Output the [x, y] coordinate of the center of the cell containing the given text.  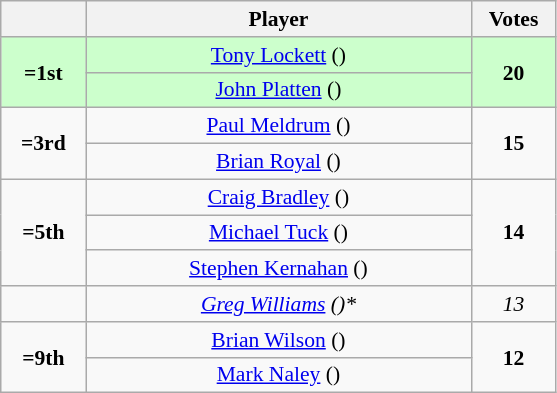
Paul Meldrum () [278, 126]
Votes [514, 19]
15 [514, 144]
Michael Tuck () [278, 233]
Player [278, 19]
Mark Naley () [278, 375]
Tony Lockett () [278, 55]
20 [514, 72]
John Platten () [278, 90]
13 [514, 304]
=3rd [44, 144]
=5th [44, 232]
Brian Royal () [278, 162]
Brian Wilson () [278, 340]
=1st [44, 72]
14 [514, 232]
Stephen Kernahan () [278, 269]
Greg Williams ()* [278, 304]
=9th [44, 358]
Craig Bradley () [278, 197]
12 [514, 358]
